Extract the (x, y) coordinate from the center of the cell holding the provided text.  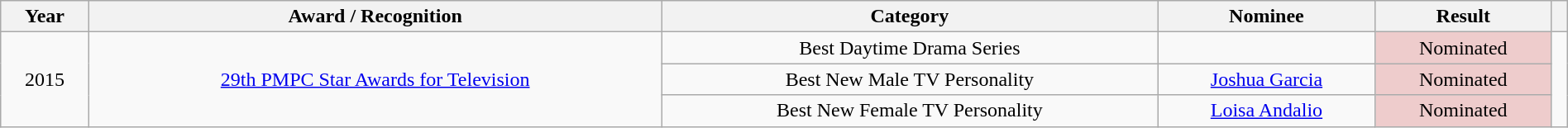
Result (1463, 17)
29th PMPC Star Awards for Television (375, 79)
Joshua Garcia (1267, 79)
2015 (45, 79)
Category (910, 17)
Best Daytime Drama Series (910, 48)
Award / Recognition (375, 17)
Nominee (1267, 17)
Best New Male TV Personality (910, 79)
Best New Female TV Personality (910, 111)
Year (45, 17)
Loisa Andalio (1267, 111)
